Extract the [x, y] coordinate from the center of the cell holding the provided text.  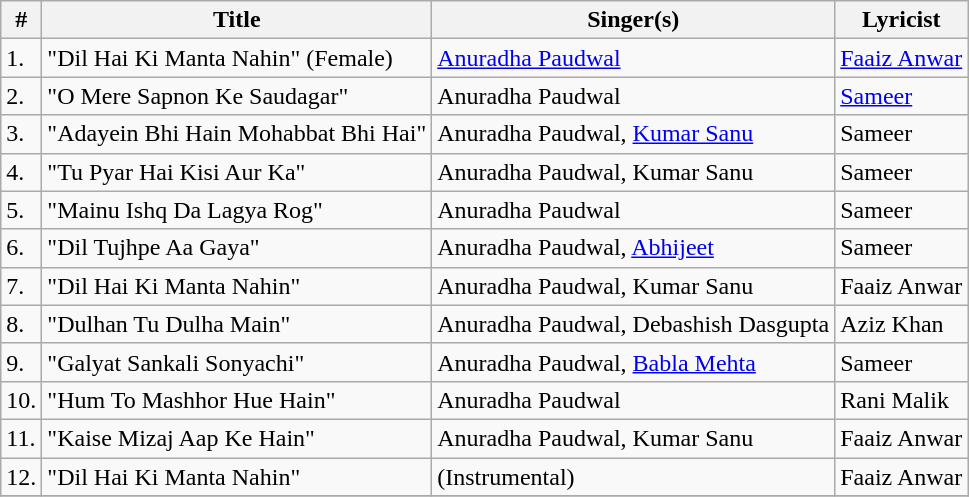
1. [22, 58]
Title [237, 20]
Singer(s) [634, 20]
"Dulhan Tu Dulha Main" [237, 324]
"Galyat Sankali Sonyachi" [237, 362]
"Adayein Bhi Hain Mohabbat Bhi Hai" [237, 134]
3. [22, 134]
11. [22, 438]
7. [22, 286]
2. [22, 96]
8. [22, 324]
5. [22, 210]
"Tu Pyar Hai Kisi Aur Ka" [237, 172]
10. [22, 400]
# [22, 20]
6. [22, 248]
4. [22, 172]
(Instrumental) [634, 477]
"Dil Tujhpe Aa Gaya" [237, 248]
"O Mere Sapnon Ke Saudagar" [237, 96]
"Dil Hai Ki Manta Nahin" (Female) [237, 58]
Rani Malik [902, 400]
"Hum To Mashhor Hue Hain" [237, 400]
"Mainu Ishq Da Lagya Rog" [237, 210]
Aziz Khan [902, 324]
Lyricist [902, 20]
"Kaise Mizaj Aap Ke Hain" [237, 438]
12. [22, 477]
9. [22, 362]
Anuradha Paudwal, Babla Mehta [634, 362]
Anuradha Paudwal, Debashish Dasgupta [634, 324]
Anuradha Paudwal, Abhijeet [634, 248]
